Locate the cell with the specified text and output its [x, y] center coordinate. 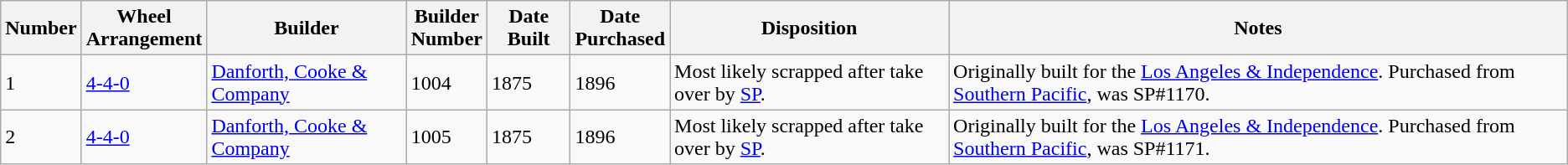
Builder [307, 28]
BuilderNumber [446, 28]
1004 [446, 82]
WheelArrangement [144, 28]
1 [41, 82]
DatePurchased [620, 28]
Date Built [529, 28]
Number [41, 28]
2 [41, 137]
Originally built for the Los Angeles & Independence. Purchased from Southern Pacific, was SP#1170. [1258, 82]
Originally built for the Los Angeles & Independence. Purchased from Southern Pacific, was SP#1171. [1258, 137]
Disposition [809, 28]
Notes [1258, 28]
1005 [446, 137]
